Scan for the cell matching the given text and deliver its (X, Y) coordinate at center. 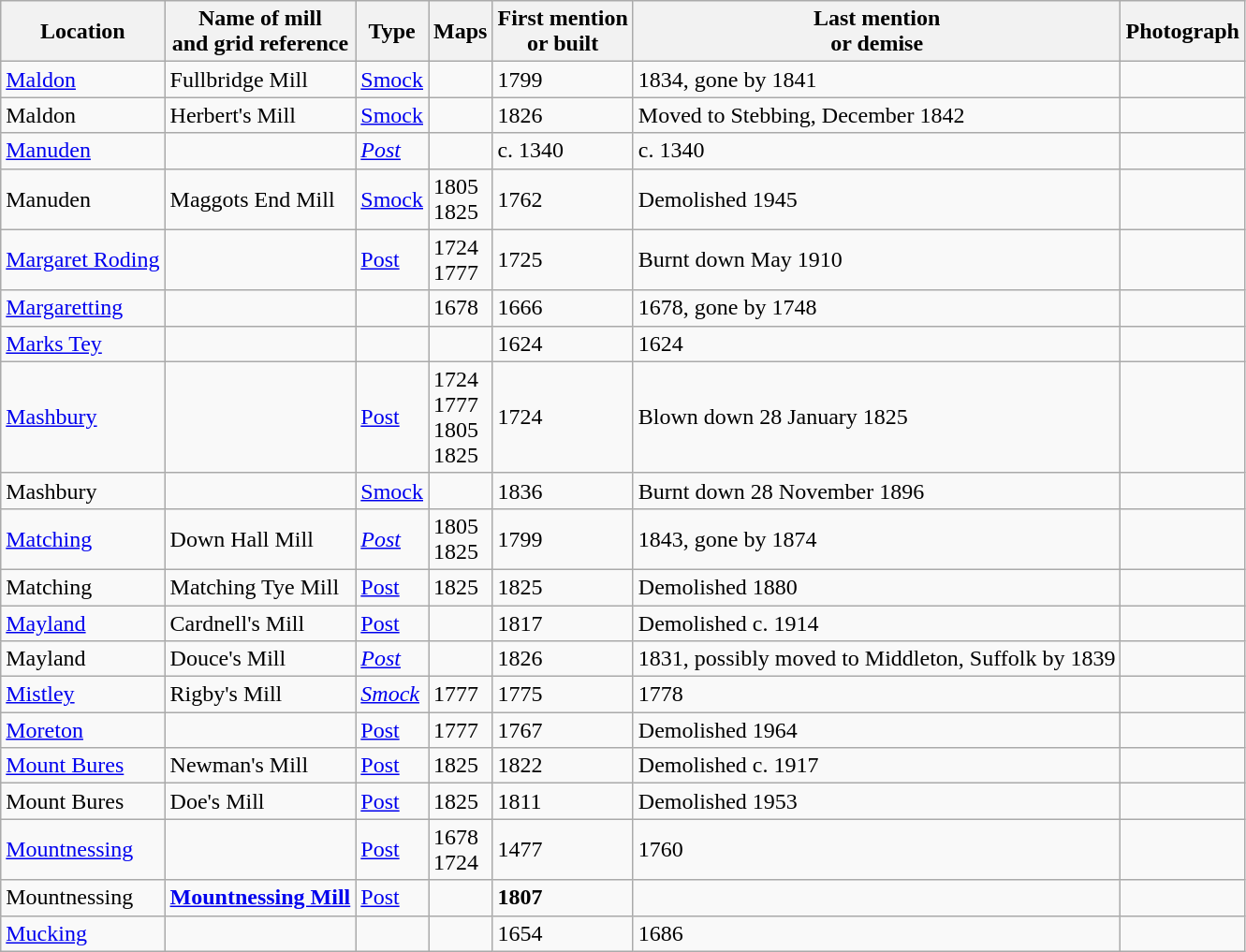
Photograph (1182, 32)
Burnt down 28 November 1896 (876, 491)
Burnt down May 1910 (876, 260)
Maps (461, 32)
Cardnell's Mill (260, 622)
Demolished 1964 (876, 730)
Type (392, 32)
1831, possibly moved to Middleton, Suffolk by 1839 (876, 659)
Mucking (82, 933)
17241777 (461, 260)
Blown down 28 January 1825 (876, 417)
Last mention or demise (876, 32)
Fullbridge Mill (260, 80)
1778 (876, 695)
Demolished 1945 (876, 198)
First mentionor built (563, 32)
Herbert's Mill (260, 115)
Newman's Mill (260, 766)
Mountnessing Mill (260, 898)
Rigby's Mill (260, 695)
Down Hall Mill (260, 539)
Moreton (82, 730)
Mistley (82, 695)
16781724 (461, 850)
Name of milland grid reference (260, 32)
1678, gone by 1748 (876, 308)
1724 (563, 417)
Demolished 1880 (876, 587)
Margaret Roding (82, 260)
1775 (563, 695)
Margaretting (82, 308)
Marks Tey (82, 344)
1836 (563, 491)
1817 (563, 622)
1654 (563, 933)
1666 (563, 308)
Matching Tye Mill (260, 587)
1725 (563, 260)
1807 (563, 898)
1843, gone by 1874 (876, 539)
1834, gone by 1841 (876, 80)
Maggots End Mill (260, 198)
Douce's Mill (260, 659)
1760 (876, 850)
Location (82, 32)
1678 (461, 308)
Moved to Stebbing, December 1842 (876, 115)
Demolished c. 1917 (876, 766)
1767 (563, 730)
1686 (876, 933)
1762 (563, 198)
Demolished c. 1914 (876, 622)
1822 (563, 766)
1811 (563, 801)
Demolished 1953 (876, 801)
1477 (563, 850)
1724177718051825 (461, 417)
Doe's Mill (260, 801)
